Pinpoint the cell where the given text exists, returning its [X, Y] midpoint coordinate. 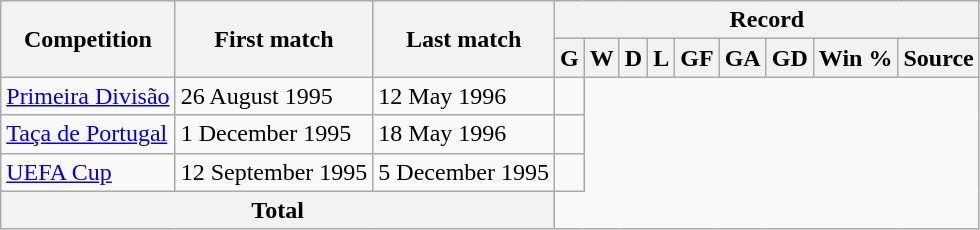
Win % [856, 58]
26 August 1995 [274, 96]
GF [697, 58]
12 September 1995 [274, 172]
Record [766, 20]
G [569, 58]
Source [938, 58]
UEFA Cup [88, 172]
Total [278, 210]
W [602, 58]
L [662, 58]
D [633, 58]
12 May 1996 [464, 96]
Taça de Portugal [88, 134]
5 December 1995 [464, 172]
1 December 1995 [274, 134]
Competition [88, 39]
GD [790, 58]
18 May 1996 [464, 134]
Primeira Divisão [88, 96]
First match [274, 39]
GA [742, 58]
Last match [464, 39]
